Detect which cell encompasses the target text, then output its (x, y) center coordinate. 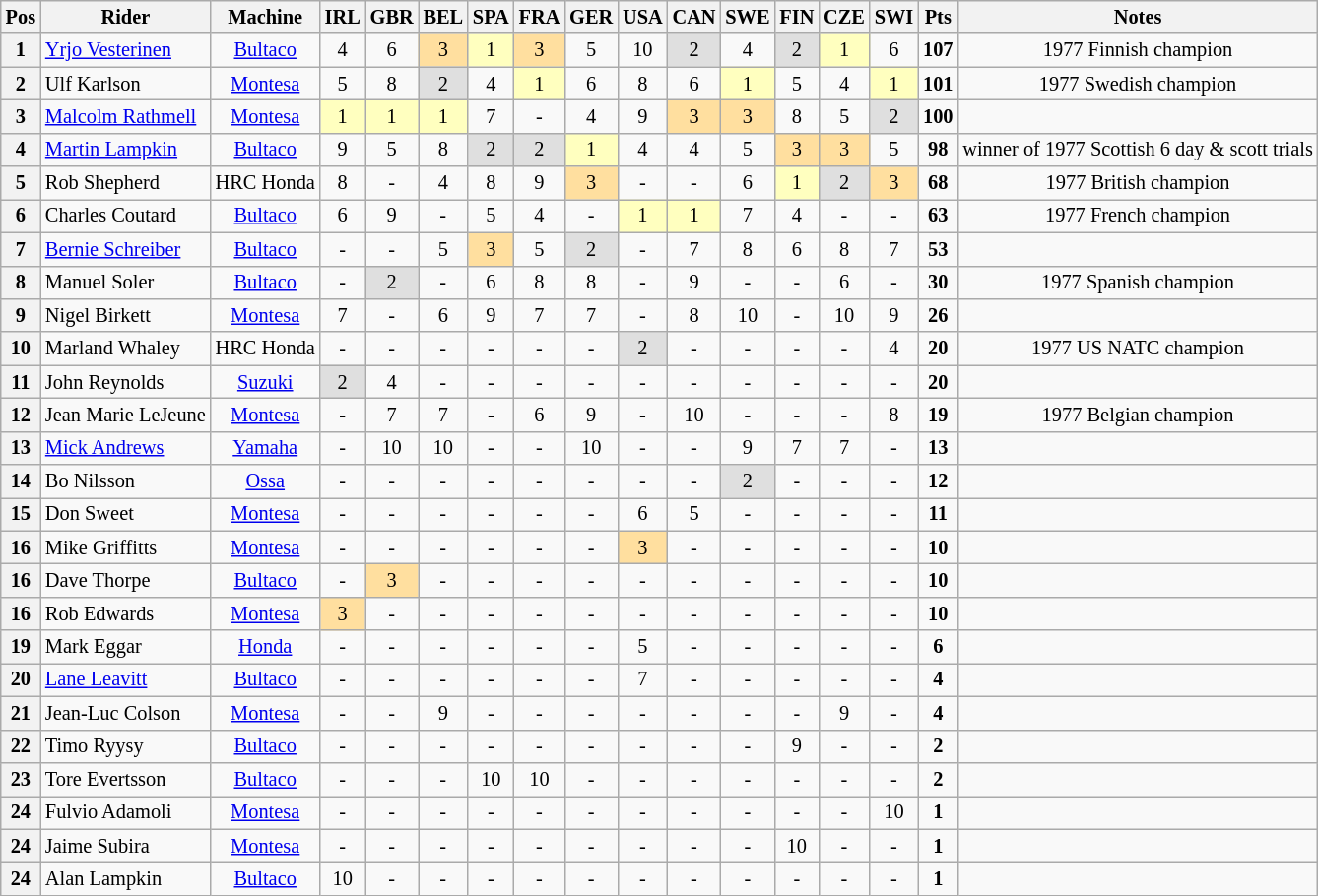
Bernie Schreiber (126, 249)
Nigel Birkett (126, 315)
1977 French champion (1137, 216)
Jaime Subira (126, 846)
30 (938, 283)
SWI (894, 17)
SWE (747, 17)
CZE (844, 17)
Dave Thorpe (126, 580)
Timo Ryysy (126, 746)
Alan Lampkin (126, 878)
Machine (266, 17)
Lane Leavitt (126, 679)
1977 Swedish champion (1137, 84)
22 (21, 746)
CAN (694, 17)
1977 US NATC champion (1137, 349)
101 (938, 84)
Yamaha (266, 448)
BEL (443, 17)
Jean-Luc Colson (126, 713)
Pos (21, 17)
Honda (266, 647)
GER (591, 17)
IRL (343, 17)
1977 Belgian champion (1137, 415)
1977 British champion (1137, 183)
Jean Marie LeJeune (126, 415)
Fulvio Adamoli (126, 812)
Notes (1137, 17)
Martin Lampkin (126, 150)
Mark Eggar (126, 647)
USA (642, 17)
100 (938, 116)
1977 Spanish champion (1137, 283)
53 (938, 249)
Rob Edwards (126, 613)
1977 Finnish champion (1137, 50)
Pts (938, 17)
21 (21, 713)
FIN (796, 17)
63 (938, 216)
Rider (126, 17)
Mick Andrews (126, 448)
Ulf Karlson (126, 84)
Suzuki (266, 382)
Don Sweet (126, 514)
Bo Nilsson (126, 481)
John Reynolds (126, 382)
15 (21, 514)
14 (21, 481)
26 (938, 315)
Charles Coutard (126, 216)
Rob Shepherd (126, 183)
Tore Evertsson (126, 779)
68 (938, 183)
23 (21, 779)
Manuel Soler (126, 283)
98 (938, 150)
Marland Whaley (126, 349)
SPA (491, 17)
Mike Griffitts (126, 547)
GBR (392, 17)
Malcolm Rathmell (126, 116)
winner of 1977 Scottish 6 day & scott trials (1137, 150)
Yrjo Vesterinen (126, 50)
107 (938, 50)
FRA (540, 17)
Ossa (266, 481)
